Detect which cell encompasses the target text, then output its [X, Y] center coordinate. 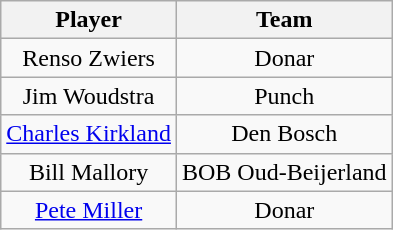
Player [89, 20]
Punch [284, 96]
Jim Woudstra [89, 96]
Renso Zwiers [89, 58]
Charles Kirkland [89, 134]
Bill Mallory [89, 172]
Den Bosch [284, 134]
BOB Oud-Beijerland [284, 172]
Pete Miller [89, 210]
Team [284, 20]
